Determine the (x, y) coordinate at the center of the cell enclosing the given text.  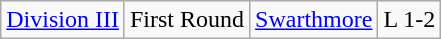
Swarthmore (314, 20)
L 1-2 (410, 20)
Division III (63, 20)
First Round (186, 20)
